Capture the cell that displays the provided text and extract its (x, y) central coordinate. 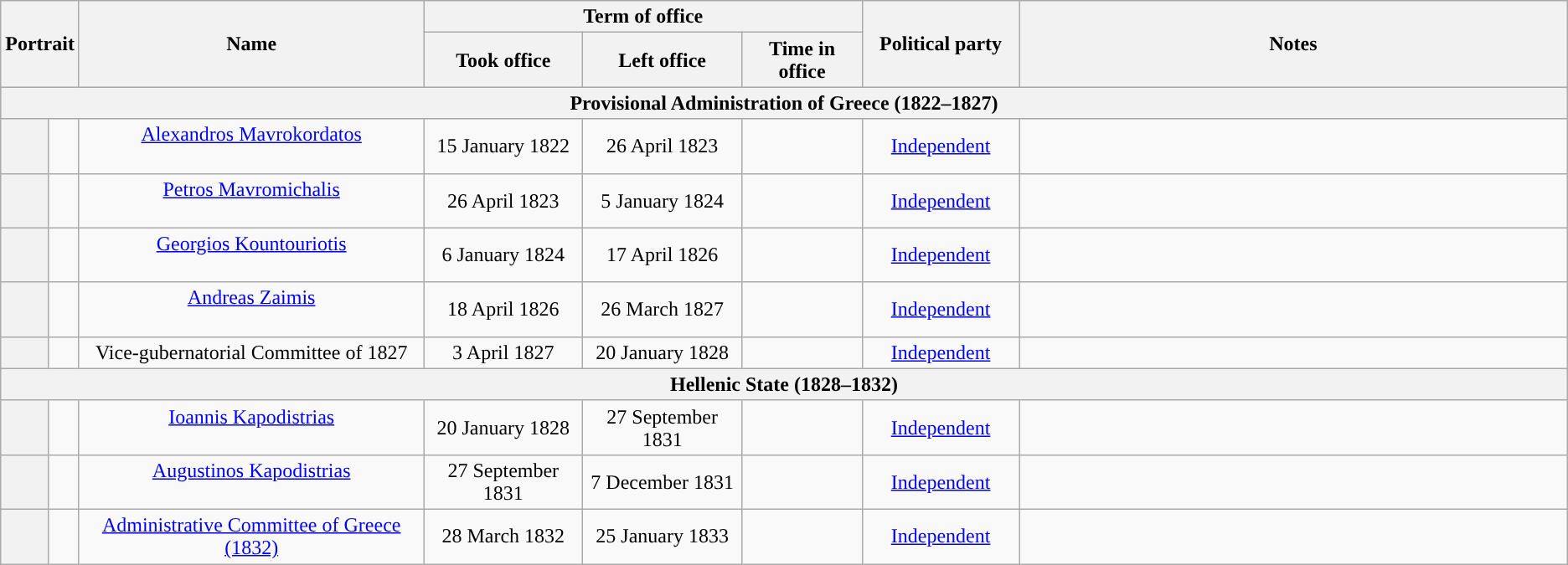
Notes (1293, 44)
15 January 1822 (503, 146)
26 March 1827 (663, 310)
Ioannis Kapodistrias (251, 427)
Term of office (643, 17)
Time in office (802, 60)
Administrative Committee of Greece (1832) (251, 536)
17 April 1826 (663, 254)
Augustinos Kapodistrias (251, 482)
Hellenic State (1828–1832) (784, 384)
Andreas Zaimis (251, 310)
Georgios Kountouriotis (251, 254)
28 March 1832 (503, 536)
Alexandros Mavrokordatos (251, 146)
18 April 1826 (503, 310)
Left office (663, 60)
7 December 1831 (663, 482)
Vice-gubernatorial Committee of 1827 (251, 352)
6 January 1824 (503, 254)
Provisional Administration of Greece (1822–1827) (784, 103)
Petros Mavromichalis (251, 201)
Political party (941, 44)
Portrait (40, 44)
Name (251, 44)
3 April 1827 (503, 352)
5 January 1824 (663, 201)
Took office (503, 60)
25 January 1833 (663, 536)
